Search for the cell housing the specified text and yield its (X, Y) center coordinate. 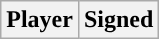
Player (40, 20)
Signed (118, 20)
